Scan for the cell matching the given text and deliver its (x, y) coordinate at center. 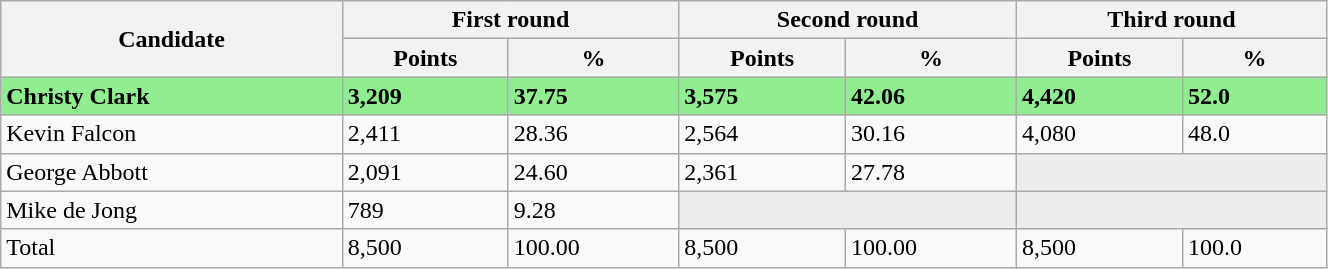
37.75 (593, 96)
First round (510, 20)
Third round (1171, 20)
27.78 (930, 172)
3,575 (762, 96)
28.36 (593, 134)
Mike de Jong (172, 210)
2,361 (762, 172)
Christy Clark (172, 96)
52.0 (1254, 96)
2,411 (425, 134)
2,564 (762, 134)
Second round (848, 20)
789 (425, 210)
42.06 (930, 96)
100.0 (1254, 248)
9.28 (593, 210)
48.0 (1254, 134)
Kevin Falcon (172, 134)
30.16 (930, 134)
Total (172, 248)
24.60 (593, 172)
2,091 (425, 172)
George Abbott (172, 172)
Candidate (172, 39)
3,209 (425, 96)
4,080 (1099, 134)
4,420 (1099, 96)
